Pinpoint the cell where the given text exists, returning its (x, y) midpoint coordinate. 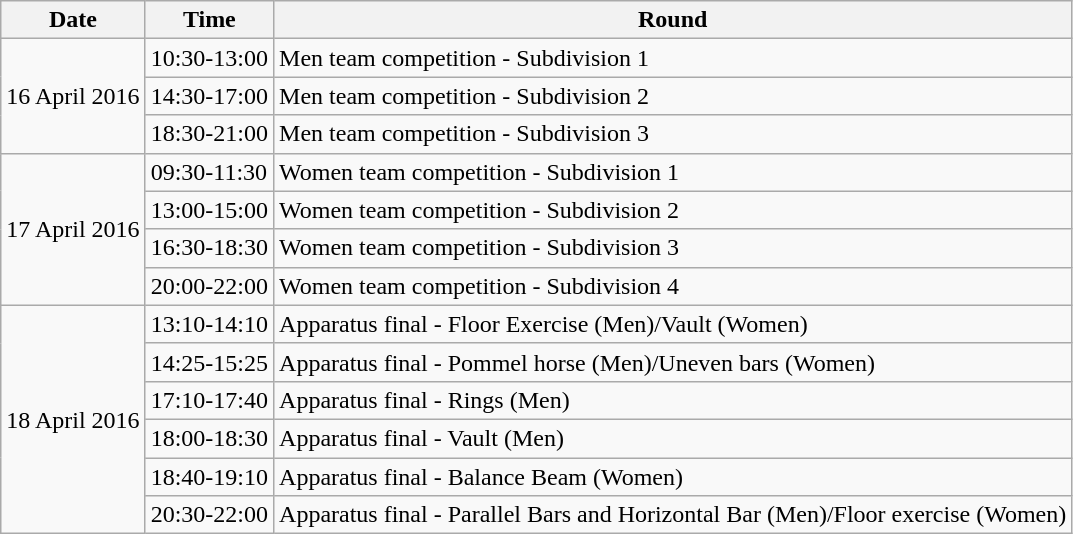
16 April 2016 (73, 96)
Apparatus final - Vault (Men) (673, 438)
14:30-17:00 (209, 96)
13:10-14:10 (209, 324)
Date (73, 20)
Apparatus final - Pommel horse (Men)/Uneven bars (Women) (673, 362)
Apparatus final - Parallel Bars and Horizontal Bar (Men)/Floor exercise (Women) (673, 515)
18:30-21:00 (209, 134)
20:30-22:00 (209, 515)
Round (673, 20)
Apparatus final - Balance Beam (Women) (673, 477)
Women team competition - Subdivision 3 (673, 248)
17 April 2016 (73, 229)
Men team competition - Subdivision 3 (673, 134)
Men team competition - Subdivision 1 (673, 58)
20:00-22:00 (209, 286)
16:30-18:30 (209, 248)
17:10-17:40 (209, 400)
14:25-15:25 (209, 362)
09:30-11:30 (209, 172)
18:40-19:10 (209, 477)
10:30-13:00 (209, 58)
Women team competition - Subdivision 1 (673, 172)
Men team competition - Subdivision 2 (673, 96)
18:00-18:30 (209, 438)
Time (209, 20)
13:00-15:00 (209, 210)
Women team competition - Subdivision 4 (673, 286)
Women team competition - Subdivision 2 (673, 210)
Apparatus final - Floor Exercise (Men)/Vault (Women) (673, 324)
18 April 2016 (73, 419)
Apparatus final - Rings (Men) (673, 400)
